Return the (x, y) coordinate for the center point of the cell that contains the specified text.  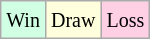
Draw (72, 20)
Win (24, 20)
Loss (126, 20)
